Detect which cell encompasses the target text, then output its (X, Y) center coordinate. 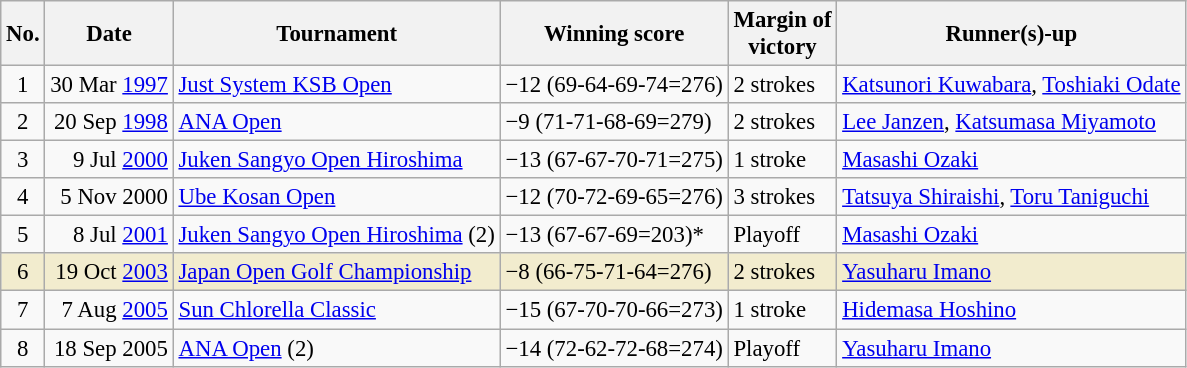
3 (23, 160)
5 Nov 2000 (109, 197)
7 (23, 310)
Winning score (614, 34)
Juken Sangyo Open Hiroshima (336, 160)
Japan Open Golf Championship (336, 273)
6 (23, 273)
−14 (72-62-72-68=274) (614, 348)
5 (23, 235)
Juken Sangyo Open Hiroshima (2) (336, 235)
−12 (69-64-69-74=276) (614, 85)
9 Jul 2000 (109, 160)
Lee Janzen, Katsumasa Miyamoto (1012, 122)
Katsunori Kuwabara, Toshiaki Odate (1012, 85)
1 (23, 85)
Date (109, 34)
Ube Kosan Open (336, 197)
No. (23, 34)
Sun Chlorella Classic (336, 310)
Runner(s)-up (1012, 34)
7 Aug 2005 (109, 310)
−15 (67-70-70-66=273) (614, 310)
−8 (66-75-71-64=276) (614, 273)
Hidemasa Hoshino (1012, 310)
−13 (67-67-69=203)* (614, 235)
Just System KSB Open (336, 85)
19 Oct 2003 (109, 273)
8 Jul 2001 (109, 235)
Margin ofvictory (782, 34)
−13 (67-67-70-71=275) (614, 160)
2 (23, 122)
8 (23, 348)
Tatsuya Shiraishi, Toru Taniguchi (1012, 197)
20 Sep 1998 (109, 122)
Tournament (336, 34)
30 Mar 1997 (109, 85)
4 (23, 197)
ANA Open (2) (336, 348)
−9 (71-71-68-69=279) (614, 122)
ANA Open (336, 122)
18 Sep 2005 (109, 348)
3 strokes (782, 197)
−12 (70-72-69-65=276) (614, 197)
